Detect which cell encompasses the target text, then output its [X, Y] center coordinate. 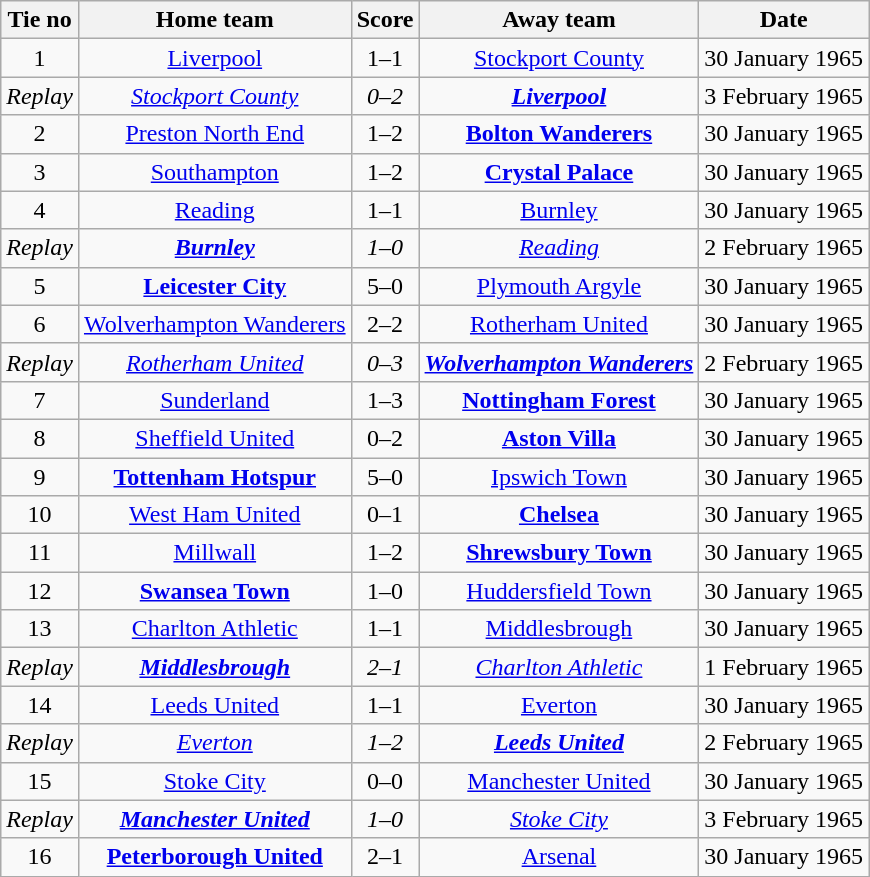
Millwall [214, 553]
8 [40, 438]
1 [40, 58]
15 [40, 781]
14 [40, 705]
Preston North End [214, 134]
1 February 1965 [784, 667]
Nottingham Forest [559, 400]
Plymouth Argyle [559, 286]
10 [40, 515]
4 [40, 210]
Leicester City [214, 286]
12 [40, 591]
Arsenal [559, 857]
Score [385, 20]
3 [40, 172]
9 [40, 477]
Crystal Palace [559, 172]
7 [40, 400]
Ipswich Town [559, 477]
Away team [559, 20]
Chelsea [559, 515]
16 [40, 857]
Date [784, 20]
2–2 [385, 324]
0–0 [385, 781]
2 [40, 134]
Aston Villa [559, 438]
Bolton Wanderers [559, 134]
Swansea Town [214, 591]
Shrewsbury Town [559, 553]
13 [40, 629]
0–1 [385, 515]
Southampton [214, 172]
Tie no [40, 20]
6 [40, 324]
Sheffield United [214, 438]
Home team [214, 20]
11 [40, 553]
West Ham United [214, 515]
5 [40, 286]
Tottenham Hotspur [214, 477]
Peterborough United [214, 857]
1–3 [385, 400]
Huddersfield Town [559, 591]
0–3 [385, 362]
Sunderland [214, 400]
